Determine the (x, y) coordinate at the center of the cell enclosing the given text.  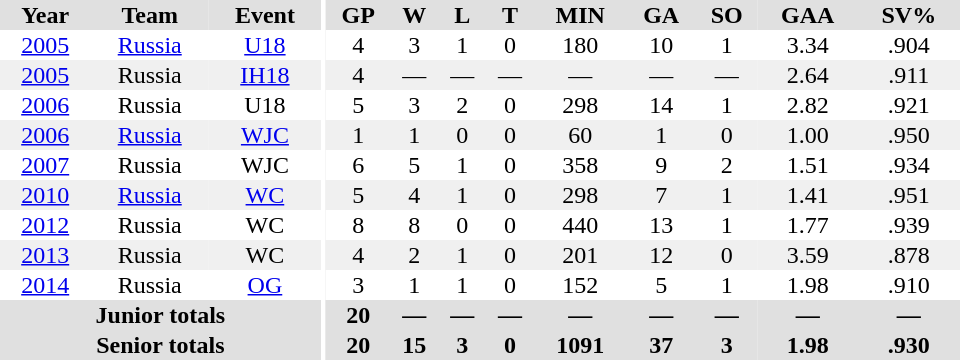
Senior totals (160, 345)
1.51 (808, 165)
SV% (909, 15)
180 (580, 45)
T (510, 15)
9 (662, 165)
.921 (909, 105)
7 (662, 195)
L (462, 15)
1.77 (808, 225)
2012 (45, 225)
.951 (909, 195)
37 (662, 345)
.904 (909, 45)
2010 (45, 195)
2013 (45, 255)
.950 (909, 135)
Team (150, 15)
1091 (580, 345)
60 (580, 135)
440 (580, 225)
14 (662, 105)
GP (358, 15)
SO (727, 15)
10 (662, 45)
.911 (909, 75)
.930 (909, 345)
GA (662, 15)
201 (580, 255)
1.41 (808, 195)
3.34 (808, 45)
12 (662, 255)
2.64 (808, 75)
OG (265, 285)
Event (265, 15)
1.00 (808, 135)
Year (45, 15)
13 (662, 225)
15 (414, 345)
Junior totals (160, 315)
6 (358, 165)
IH18 (265, 75)
3.59 (808, 255)
.939 (909, 225)
152 (580, 285)
2007 (45, 165)
.910 (909, 285)
2014 (45, 285)
W (414, 15)
358 (580, 165)
MIN (580, 15)
GAA (808, 15)
.934 (909, 165)
2.82 (808, 105)
.878 (909, 255)
